For the text-containing cell, return its midpoint in [X, Y] coordinate format. 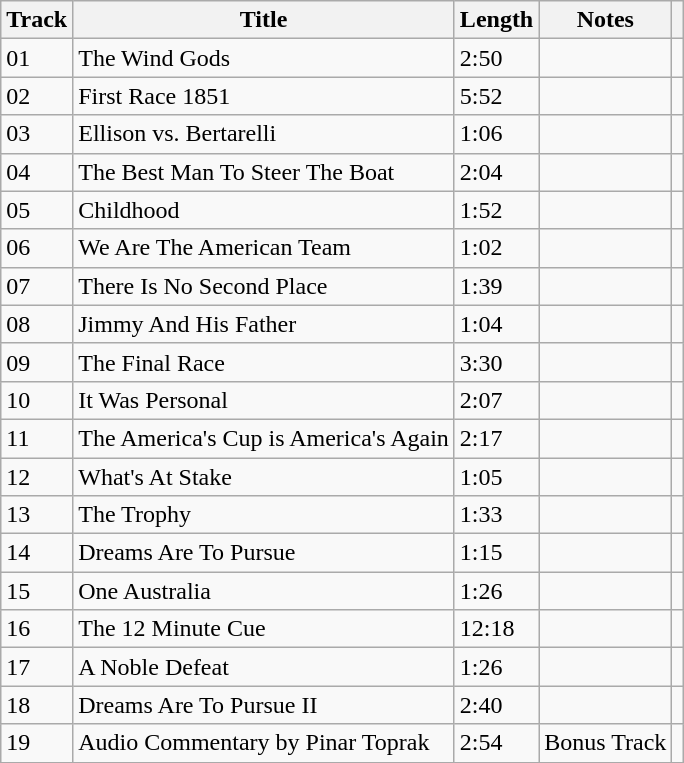
04 [37, 172]
08 [37, 324]
The Wind Gods [264, 58]
2:54 [496, 743]
07 [37, 286]
Ellison vs. Bertarelli [264, 134]
The Trophy [264, 515]
Jimmy And His Father [264, 324]
We Are The American Team [264, 248]
The Best Man To Steer The Boat [264, 172]
13 [37, 515]
1:02 [496, 248]
What's At Stake [264, 477]
11 [37, 438]
One Australia [264, 591]
12:18 [496, 629]
5:52 [496, 96]
19 [37, 743]
17 [37, 667]
05 [37, 210]
First Race 1851 [264, 96]
2:50 [496, 58]
01 [37, 58]
1:04 [496, 324]
The 12 Minute Cue [264, 629]
It Was Personal [264, 400]
Title [264, 20]
1:05 [496, 477]
1:15 [496, 553]
Length [496, 20]
The Final Race [264, 362]
Track [37, 20]
Notes [606, 20]
Bonus Track [606, 743]
09 [37, 362]
1:33 [496, 515]
A Noble Defeat [264, 667]
14 [37, 553]
03 [37, 134]
2:17 [496, 438]
02 [37, 96]
Dreams Are To Pursue [264, 553]
There Is No Second Place [264, 286]
Dreams Are To Pursue II [264, 705]
16 [37, 629]
15 [37, 591]
1:39 [496, 286]
2:04 [496, 172]
Childhood [264, 210]
3:30 [496, 362]
2:07 [496, 400]
Audio Commentary by Pinar Toprak [264, 743]
12 [37, 477]
06 [37, 248]
10 [37, 400]
1:52 [496, 210]
18 [37, 705]
The America's Cup is America's Again [264, 438]
1:06 [496, 134]
2:40 [496, 705]
